Return the (X, Y) coordinate for the center point of the cell that contains the specified text.  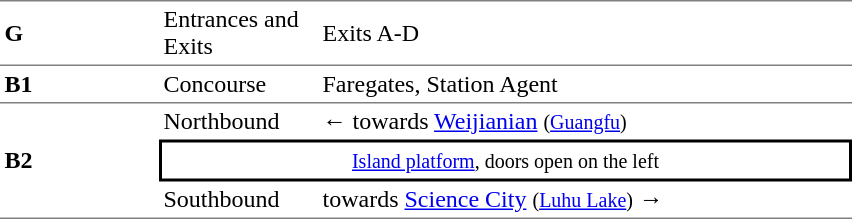
← towards Weijianian (Guangfu) (585, 122)
B1 (80, 85)
Faregates, Station Agent (585, 85)
Concourse (238, 85)
G (80, 33)
Northbound (238, 122)
Exits A-D (585, 33)
Entrances and Exits (238, 33)
Island platform, doors open on the left (506, 161)
